Provide the (x, y) coordinate of the cell's center where the given text is located.  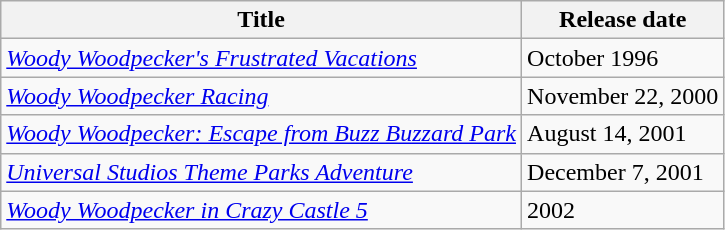
Woody Woodpecker's Frustrated Vacations (262, 58)
Release date (623, 20)
Title (262, 20)
Universal Studios Theme Parks Adventure (262, 172)
Woody Woodpecker in Crazy Castle 5 (262, 210)
October 1996 (623, 58)
2002 (623, 210)
Woody Woodpecker: Escape from Buzz Buzzard Park (262, 134)
November 22, 2000 (623, 96)
Woody Woodpecker Racing (262, 96)
December 7, 2001 (623, 172)
August 14, 2001 (623, 134)
